Search for the cell housing the specified text and yield its (x, y) center coordinate. 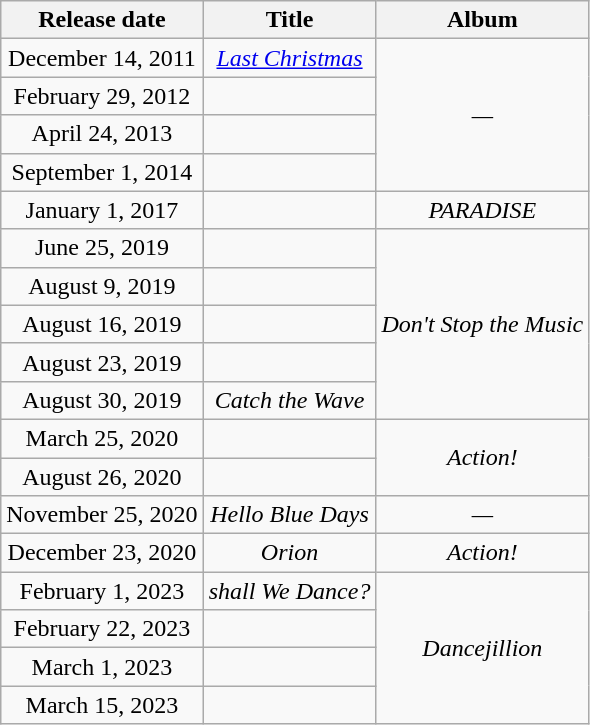
June 25, 2019 (102, 248)
shall We Dance? (290, 591)
August 16, 2019 (102, 324)
November 25, 2020 (102, 515)
December 14, 2011 (102, 58)
Catch the Wave (290, 400)
Album (482, 20)
January 1, 2017 (102, 210)
March 1, 2023 (102, 667)
Title (290, 20)
Dancejillion (482, 648)
PARADISE (482, 210)
December 23, 2020 (102, 553)
Don't Stop the Music (482, 324)
September 1, 2014 (102, 172)
March 25, 2020 (102, 438)
February 22, 2023 (102, 629)
August 23, 2019 (102, 362)
Last Christmas (290, 58)
March 15, 2023 (102, 705)
Hello Blue Days (290, 515)
August 9, 2019 (102, 286)
August 30, 2019 (102, 400)
February 29, 2012 (102, 96)
August 26, 2020 (102, 477)
April 24, 2013 (102, 134)
February 1, 2023 (102, 591)
Orion (290, 553)
Release date (102, 20)
